Determine the (x, y) coordinate at the center of the cell enclosing the given text.  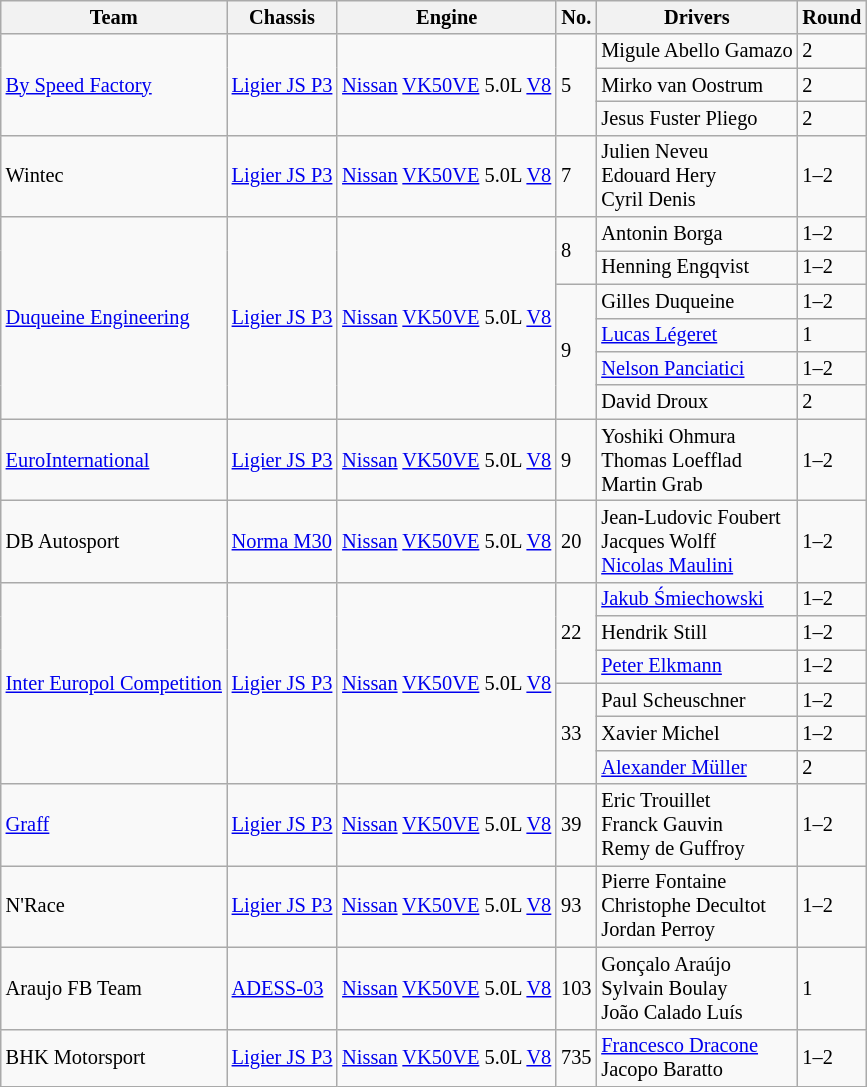
No. (576, 17)
Julien Neveu Edouard Hery Cyril Denis (696, 176)
BHK Motorsport (114, 1058)
Team (114, 17)
22 (576, 632)
Inter Europol Competition (114, 683)
Engine (446, 17)
33 (576, 734)
Chassis (282, 17)
Hendrik Still (696, 633)
By Speed Factory (114, 84)
Nelson Panciatici (696, 368)
735 (576, 1058)
Pierre Fontaine Christophe Decultot Jordan Perroy (696, 906)
Round (832, 17)
Drivers (696, 17)
103 (576, 988)
Araujo FB Team (114, 988)
7 (576, 176)
Graff (114, 825)
Norma M30 (282, 541)
EuroInternational (114, 460)
David Droux (696, 402)
Gonçalo Araújo Sylvain Boulay João Calado Luís (696, 988)
Jakub Śmiechowski (696, 599)
Lucas Légeret (696, 335)
Alexander Müller (696, 767)
Henning Engqvist (696, 267)
Antonin Borga (696, 234)
Xavier Michel (696, 733)
Gilles Duqueine (696, 301)
Migule Abello Gamazo (696, 51)
Eric Trouillet Franck Gauvin Remy de Guffroy (696, 825)
Jesus Fuster Pliego (696, 118)
Mirko van Oostrum (696, 85)
Peter Elkmann (696, 666)
Jean-Ludovic Foubert Jacques Wolff Nicolas Maulini (696, 541)
Paul Scheuschner (696, 700)
8 (576, 250)
39 (576, 825)
Yoshiki Ohmura Thomas Loefflad Martin Grab (696, 460)
DB Autosport (114, 541)
Wintec (114, 176)
93 (576, 906)
ADESS-03 (282, 988)
Francesco Dracone Jacopo Baratto (696, 1058)
Duqueine Engineering (114, 318)
20 (576, 541)
N'Race (114, 906)
5 (576, 84)
